Locate the cell with the specified text and output its (X, Y) center coordinate. 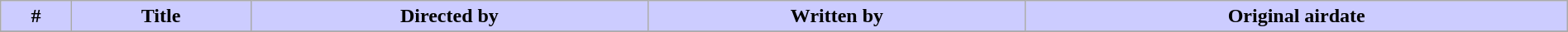
Title (160, 16)
Directed by (450, 16)
Written by (837, 16)
Original airdate (1297, 16)
# (36, 16)
